Extract the [x, y] coordinate from the center of the cell holding the provided text.  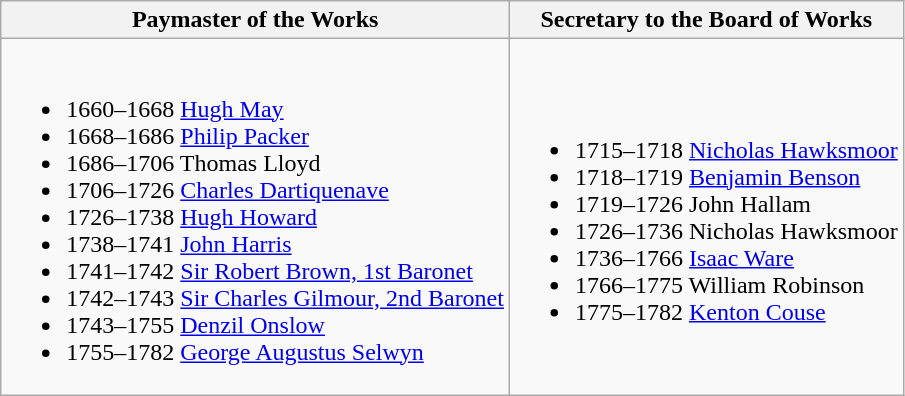
Paymaster of the Works [256, 20]
Secretary to the Board of Works [706, 20]
